Capture the cell that displays the provided text and extract its (x, y) central coordinate. 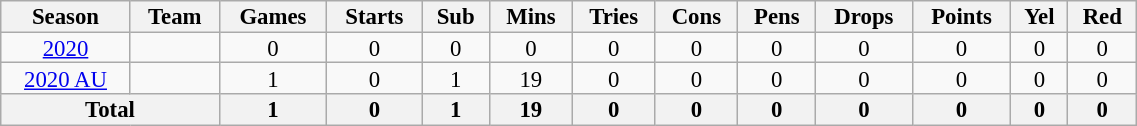
Games (273, 16)
Red (1102, 16)
Drops (864, 16)
2020 (66, 48)
Tries (613, 16)
Total (110, 110)
Cons (696, 16)
Mins (530, 16)
Starts (374, 16)
Team (174, 16)
Points (962, 16)
2020 AU (66, 78)
Yel (1040, 16)
Season (66, 16)
Sub (456, 16)
Pens (777, 16)
